Determine the (X, Y) coordinate at the center of the cell enclosing the given text.  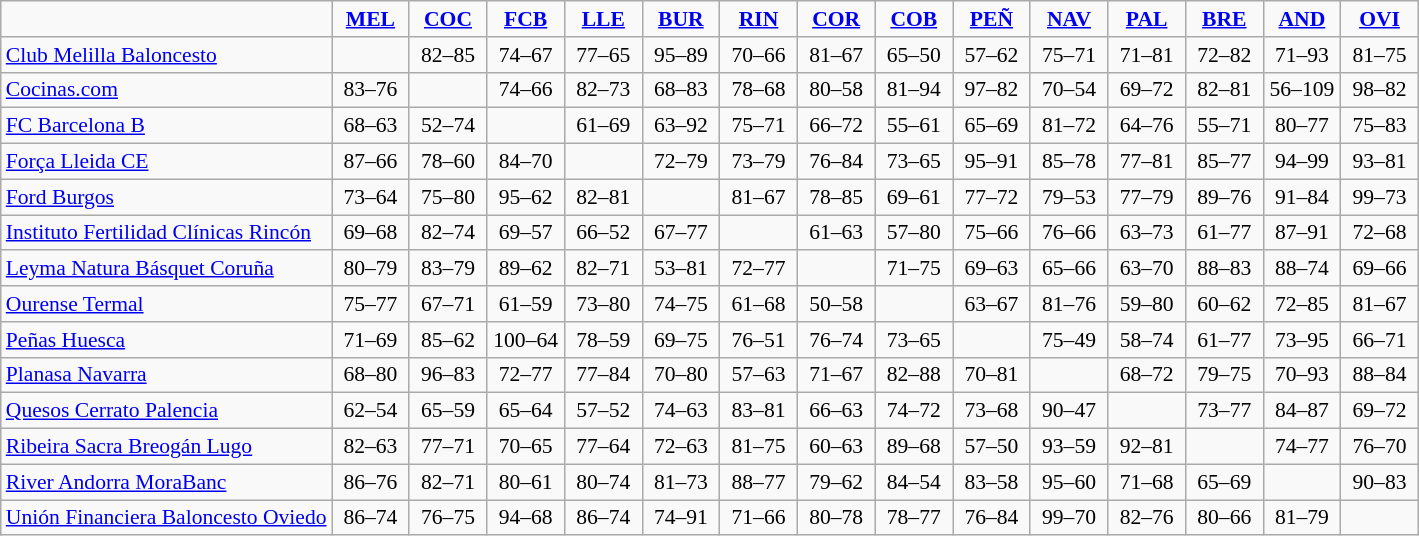
AND (1302, 19)
83–76 (371, 90)
COR (836, 19)
71–75 (914, 269)
75–83 (1380, 126)
76–74 (836, 340)
NAV (1069, 19)
65–64 (526, 411)
Quesos Cerrato Palencia (166, 411)
72–79 (681, 162)
61–69 (603, 126)
73–80 (603, 304)
MEL (371, 19)
BUR (681, 19)
78–85 (836, 197)
73–79 (759, 162)
85–77 (1224, 162)
64–76 (1147, 126)
57–52 (603, 411)
80–61 (526, 482)
83–58 (992, 482)
72–85 (1302, 304)
77–65 (603, 55)
Peñas Huesca (166, 340)
82–74 (448, 233)
60–62 (1224, 304)
93–59 (1069, 447)
Ribeira Sacra Breogán Lugo (166, 447)
81–79 (1302, 518)
60–63 (836, 447)
70–81 (992, 375)
55–71 (1224, 126)
57–62 (992, 55)
70–66 (759, 55)
56–109 (1302, 90)
PAL (1147, 19)
83–79 (448, 269)
90–47 (1069, 411)
79–75 (1224, 375)
82–73 (603, 90)
88–74 (1302, 269)
69–63 (992, 269)
70–54 (1069, 90)
72–63 (681, 447)
89–62 (526, 269)
79–53 (1069, 197)
62–54 (371, 411)
63–73 (1147, 233)
COB (914, 19)
Instituto Fertilidad Clínicas Rincón (166, 233)
84–70 (526, 162)
81–76 (1069, 304)
78–68 (759, 90)
99–73 (1380, 197)
74–77 (1302, 447)
85–78 (1069, 162)
57–80 (914, 233)
61–68 (759, 304)
80–58 (836, 90)
79–62 (836, 482)
69–68 (371, 233)
82–63 (371, 447)
Ford Burgos (166, 197)
98–82 (1380, 90)
80–77 (1302, 126)
71–68 (1147, 482)
74–75 (681, 304)
55–61 (914, 126)
58–74 (1147, 340)
OVI (1380, 19)
Club Melilla Baloncesto (166, 55)
BRE (1224, 19)
69–57 (526, 233)
72–68 (1380, 233)
81–72 (1069, 126)
100–64 (526, 340)
88–84 (1380, 375)
89–76 (1224, 197)
77–72 (992, 197)
78–59 (603, 340)
77–64 (603, 447)
95–60 (1069, 482)
94–99 (1302, 162)
PEÑ (992, 19)
RIN (759, 19)
59–80 (1147, 304)
70–80 (681, 375)
73–95 (1302, 340)
67–71 (448, 304)
77–71 (448, 447)
68–83 (681, 90)
76–51 (759, 340)
94–68 (526, 518)
68–72 (1147, 375)
57–63 (759, 375)
69–61 (914, 197)
91–84 (1302, 197)
69–66 (1380, 269)
95–91 (992, 162)
75–66 (992, 233)
COC (448, 19)
66–63 (836, 411)
74–63 (681, 411)
68–63 (371, 126)
78–60 (448, 162)
FC Barcelona B (166, 126)
73–68 (992, 411)
65–59 (448, 411)
75–80 (448, 197)
Força Lleida CE (166, 162)
77–84 (603, 375)
74–72 (914, 411)
66–52 (603, 233)
72–82 (1224, 55)
95–89 (681, 55)
97–82 (992, 90)
74–91 (681, 518)
88–83 (1224, 269)
Ourense Termal (166, 304)
74–66 (526, 90)
99–70 (1069, 518)
71–69 (371, 340)
89–68 (914, 447)
80–74 (603, 482)
63–70 (1147, 269)
87–91 (1302, 233)
52–74 (448, 126)
76–75 (448, 518)
73–64 (371, 197)
Cocinas.com (166, 90)
66–71 (1380, 340)
50–58 (836, 304)
81–94 (914, 90)
93–81 (1380, 162)
Unión Financiera Baloncesto Oviedo (166, 518)
80–66 (1224, 518)
70–65 (526, 447)
92–81 (1147, 447)
69–75 (681, 340)
77–81 (1147, 162)
76–70 (1380, 447)
82–88 (914, 375)
75–77 (371, 304)
80–78 (836, 518)
53–81 (681, 269)
74–67 (526, 55)
70–93 (1302, 375)
95–62 (526, 197)
68–80 (371, 375)
76–66 (1069, 233)
Planasa Navarra (166, 375)
71–81 (1147, 55)
90–83 (1380, 482)
65–66 (1069, 269)
87–66 (371, 162)
71–93 (1302, 55)
71–67 (836, 375)
78–77 (914, 518)
73–77 (1224, 411)
River Andorra MoraBanc (166, 482)
61–63 (836, 233)
LLE (603, 19)
65–50 (914, 55)
66–72 (836, 126)
96–83 (448, 375)
67–77 (681, 233)
86–76 (371, 482)
57–50 (992, 447)
84–87 (1302, 411)
63–92 (681, 126)
FCB (526, 19)
Leyma Natura Básquet Coruña (166, 269)
61–59 (526, 304)
88–77 (759, 482)
81–73 (681, 482)
75–49 (1069, 340)
82–76 (1147, 518)
71–66 (759, 518)
63–67 (992, 304)
77–79 (1147, 197)
84–54 (914, 482)
82–85 (448, 55)
83–81 (759, 411)
80–79 (371, 269)
85–62 (448, 340)
